Scan for the cell matching the given text and deliver its (X, Y) coordinate at center. 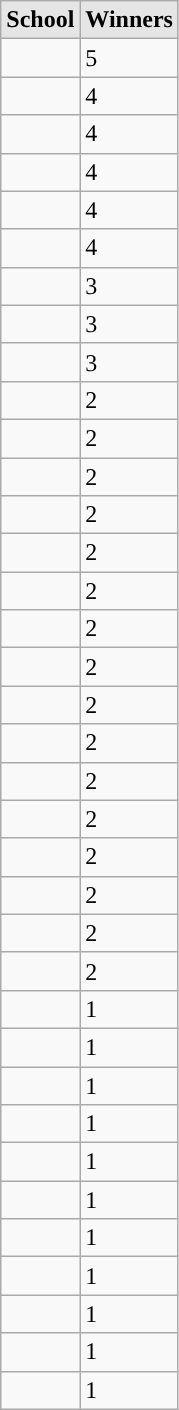
Winners (130, 20)
School (40, 20)
5 (130, 58)
